Detect which cell encompasses the target text, then output its (x, y) center coordinate. 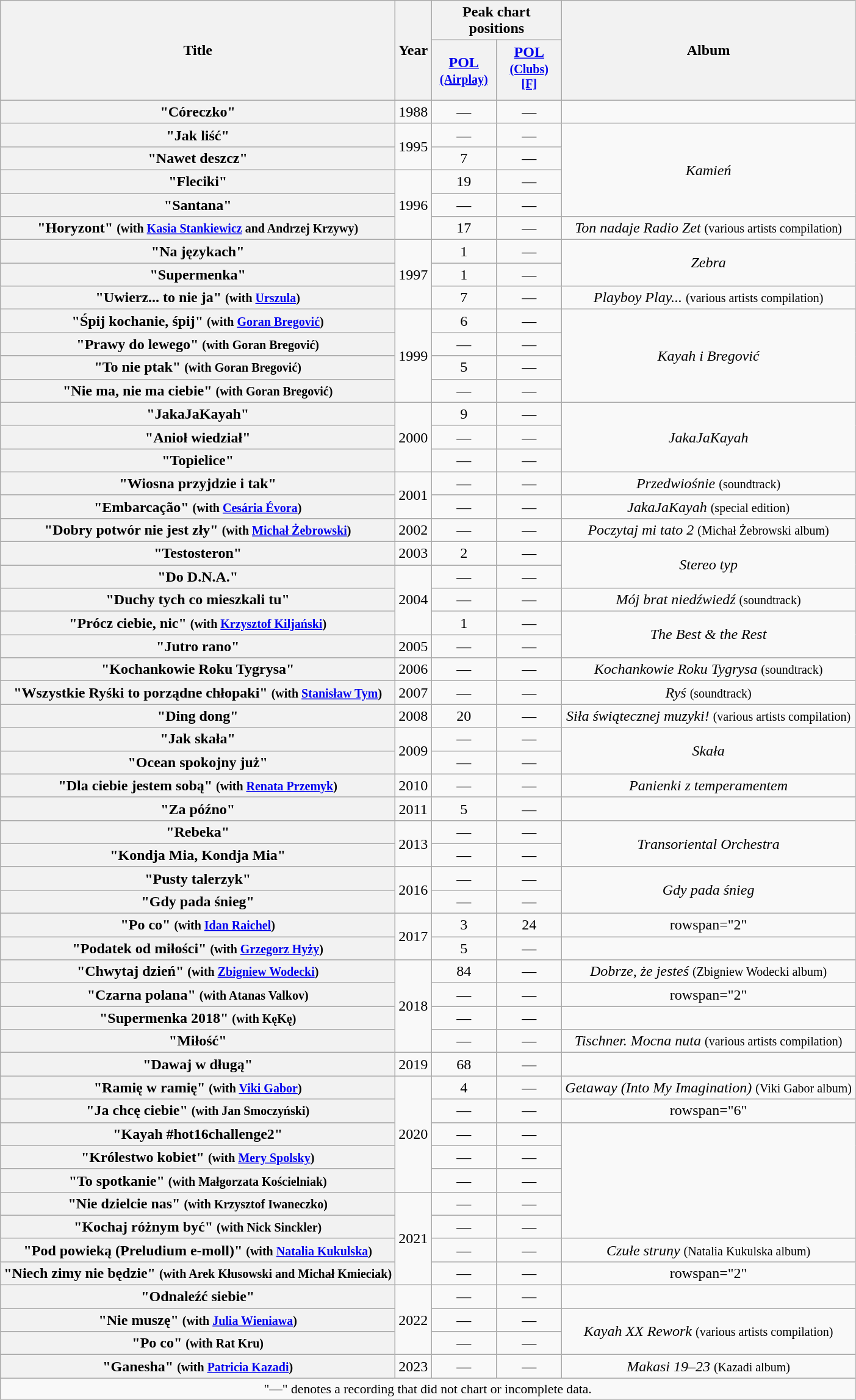
Kayah i Bregović (709, 356)
9 (464, 414)
"Embarcação" (with Cesária Évora) (198, 507)
Playboy Play... (various artists compilation) (709, 298)
2020 (414, 1134)
1999 (414, 356)
84 (464, 972)
"Kayah #hot16challenge2" (198, 1134)
Zebra (709, 263)
17 (464, 228)
2005 (414, 646)
2010 (414, 785)
24 (530, 925)
"Wiosna przyjdzie i tak" (198, 483)
"Testosteron" (198, 554)
"Jak liść" (198, 135)
"Kondja Mia, Kondja Mia" (198, 855)
Album (709, 51)
POL(Airplay) (464, 71)
2000 (414, 437)
20 (464, 716)
68 (464, 1064)
"Odnaleźć siebie" (198, 1297)
"Jak skała" (198, 739)
"To nie ptak" (with Goran Bregović) (198, 367)
Tischner. Mocna nuta (various artists compilation) (709, 1041)
"Dla ciebie jestem sobą" (with Renata Przemyk) (198, 785)
4 (464, 1088)
Makasi 19–23 (Kazadi album) (709, 1366)
"To spotkanie" (with Małgorzata Kościelniak) (198, 1180)
Czułe struny (Natalia Kukulska album) (709, 1250)
"Horyzont" (with Kasia Stankiewicz and Andrzej Krzywy) (198, 228)
2021 (414, 1238)
3 (464, 925)
"Pod powieką (Preludium e-moll)" (with Natalia Kukulska) (198, 1250)
"Anioł wiedział" (198, 437)
2009 (414, 751)
"Uwierz... to nie ja" (with Urszula) (198, 298)
2023 (414, 1366)
2001 (414, 495)
Year (414, 51)
"Dawaj w długą" (198, 1064)
Gdy pada śnieg (709, 890)
"Kochaj różnym być" (with Nick Sinckler) (198, 1227)
2007 (414, 693)
"Nie dzielcie nas" (with Krzysztof Iwaneczko) (198, 1203)
Transoriental Orchestra (709, 843)
Getaway (Into My Imagination) (Viki Gabor album) (709, 1088)
Poczytaj mi tato 2 (Michał Żebrowski album) (709, 530)
"Śpij kochanie, śpij" (with Goran Bregović) (198, 321)
Siła świątecznej muzyki! (various artists compilation) (709, 716)
rowspan="6" (709, 1111)
"Pusty talerzyk" (198, 878)
"Dobry potwór nie jest zły" (with Michał Żebrowski) (198, 530)
"Supermenka" (198, 275)
2004 (414, 600)
"Gdy pada śnieg" (198, 901)
Mój brat niedźwiedź (soundtrack) (709, 600)
"Prawy do lewego" (with Goran Bregović) (198, 344)
"Duchy tych co mieszkali tu" (198, 600)
"Nie muszę" (with Julia Wieniawa) (198, 1320)
Panienki z temperamentem (709, 785)
Dobrze, że jesteś (Zbigniew Wodecki album) (709, 972)
JakaJaKayah (special edition) (709, 507)
2006 (414, 669)
Ton nadaje Radio Zet (various artists compilation) (709, 228)
The Best & the Rest (709, 635)
"Ramię w ramię" (with Viki Gabor) (198, 1088)
Kamień (709, 170)
"Jutro rano" (198, 646)
2 (464, 554)
2016 (414, 890)
1995 (414, 146)
2022 (414, 1320)
2008 (414, 716)
"Chwytaj dzień" (with Zbigniew Wodecki) (198, 972)
2002 (414, 530)
"Topielice" (198, 460)
POL(Clubs)[F] (530, 71)
"Santana" (198, 205)
2003 (414, 554)
2013 (414, 843)
Stereo typ (709, 565)
Kochankowie Roku Tygrysa (soundtrack) (709, 669)
"Ocean spokojny już" (198, 762)
"Po co" (with Idan Raichel) (198, 925)
"Kochankowie Roku Tygrysa" (198, 669)
"Za późno" (198, 809)
"Do D.N.A." (198, 577)
"Na językach" (198, 251)
Przedwiośnie (soundtrack) (709, 483)
1988 (414, 112)
"Czarna polana" (with Atanas Valkov) (198, 995)
"Prócz ciebie, nic" (with Krzysztof Kiljański) (198, 623)
2011 (414, 809)
"Podatek od miłości" (with Grzegorz Hyży) (198, 948)
"Supermenka 2018" (with KęKę) (198, 1018)
6 (464, 321)
Ryś (soundtrack) (709, 693)
1996 (414, 205)
19 (464, 182)
Kayah XX Rework (various artists compilation) (709, 1332)
Title (198, 51)
"Ding dong" (198, 716)
"Córeczko" (198, 112)
2019 (414, 1064)
Skała (709, 751)
"Ja chcę ciebie" (with Jan Smoczyński) (198, 1111)
"Po co" (with Rat Kru) (198, 1343)
2017 (414, 937)
"Niech zimy nie będzie" (with Arek Kłusowski and Michał Kmieciak) (198, 1273)
"Królestwo kobiet" (with Mery Spolsky) (198, 1157)
2018 (414, 1006)
"—" denotes a recording that did not chart or incomplete data. (428, 1389)
"Ganesha" (with Patricia Kazadi) (198, 1366)
"Rebeka" (198, 832)
"Miłość" (198, 1041)
"Nie ma, nie ma ciebie" (with Goran Bregović) (198, 391)
"Fleciki" (198, 182)
"JakaJaKayah" (198, 414)
"Nawet deszcz" (198, 158)
Peak chart positions (497, 21)
JakaJaKayah (709, 437)
1997 (414, 275)
"Wszystkie Ryśki to porządne chłopaki" (with Stanisław Tym) (198, 693)
